Identify which cell holds the provided text, then report its [X, Y] central coordinate. 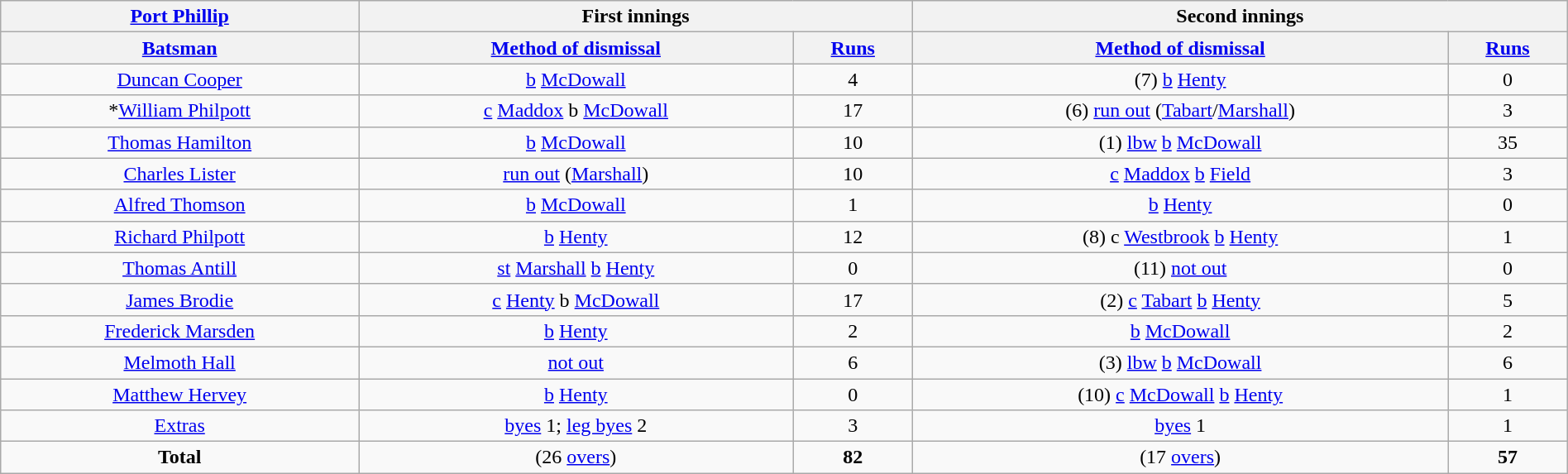
(11) not out [1181, 268]
c Maddox b Field [1181, 174]
c Maddox b McDowall [576, 111]
Richard Philpott [180, 237]
st Marshall b Henty [576, 268]
Duncan Cooper [180, 79]
35 [1508, 142]
(7) b Henty [1181, 79]
57 [1508, 457]
Total [180, 457]
Frederick Marsden [180, 331]
(3) lbw b McDowall [1181, 362]
run out (Marshall) [576, 174]
(8) c Westbrook b Henty [1181, 237]
Batsman [180, 48]
Port Phillip [180, 17]
First innings [636, 17]
5 [1508, 299]
Charles Lister [180, 174]
Thomas Antill [180, 268]
*William Philpott [180, 111]
82 [853, 457]
not out [576, 362]
(17 overs) [1181, 457]
4 [853, 79]
(1) lbw b McDowall [1181, 142]
James Brodie [180, 299]
Melmoth Hall [180, 362]
c Henty b McDowall [576, 299]
Alfred Thomson [180, 205]
(6) run out (Tabart/Marshall) [1181, 111]
Second innings [1241, 17]
(26 overs) [576, 457]
byes 1; leg byes 2 [576, 426]
(2) c Tabart b Henty [1181, 299]
Thomas Hamilton [180, 142]
(10) c McDowall b Henty [1181, 395]
Matthew Hervey [180, 395]
12 [853, 237]
Extras [180, 426]
byes 1 [1181, 426]
